Return [X, Y] of the center of cell containing provided text 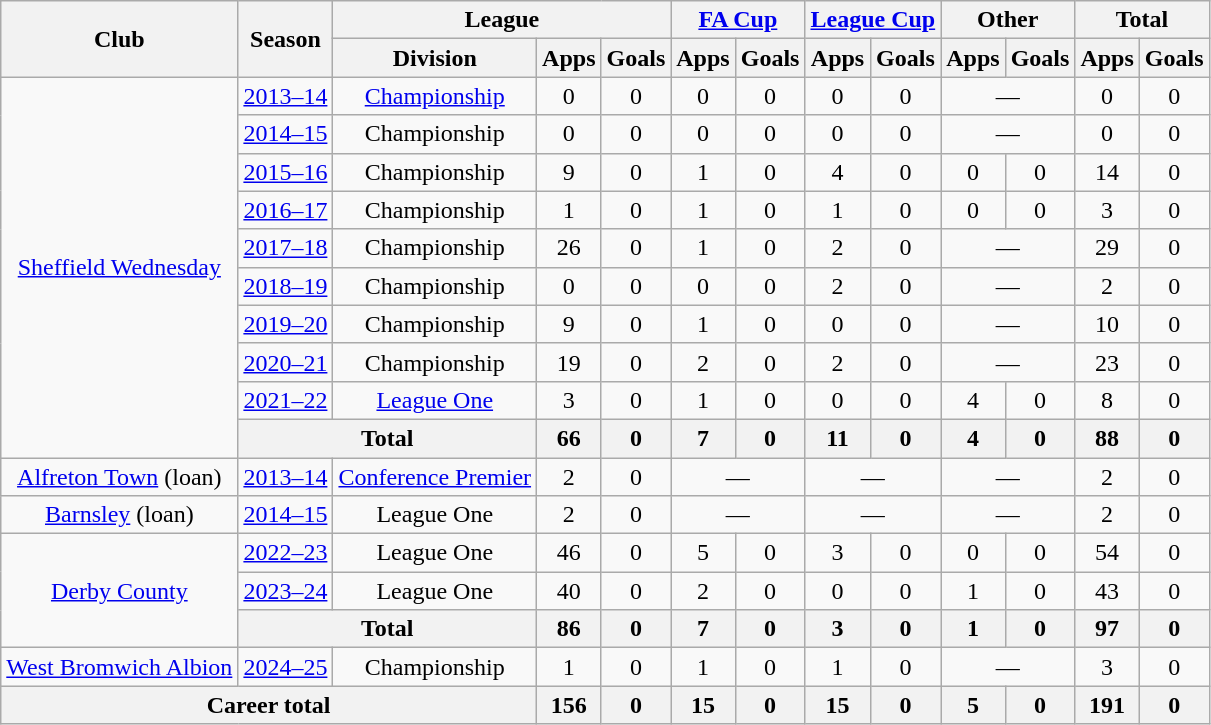
League [502, 20]
2018–19 [286, 286]
Career total [269, 705]
54 [1107, 553]
FA Cup [738, 20]
Alfreton Town (loan) [120, 477]
43 [1107, 591]
Derby County [120, 591]
Club [120, 39]
40 [569, 591]
8 [1107, 400]
2019–20 [286, 324]
86 [569, 629]
156 [569, 705]
Conference Premier [435, 477]
2017–18 [286, 248]
2023–24 [286, 591]
191 [1107, 705]
23 [1107, 362]
Season [286, 39]
2016–17 [286, 210]
29 [1107, 248]
97 [1107, 629]
Sheffield Wednesday [120, 268]
88 [1107, 438]
2024–25 [286, 667]
14 [1107, 172]
10 [1107, 324]
2022–23 [286, 553]
Other [1008, 20]
26 [569, 248]
West Bromwich Albion [120, 667]
2015–16 [286, 172]
19 [569, 362]
2020–21 [286, 362]
11 [838, 438]
Division [435, 58]
46 [569, 553]
2021–22 [286, 400]
66 [569, 438]
League Cup [873, 20]
Barnsley (loan) [120, 515]
